Return [x, y] of the center of cell containing provided text 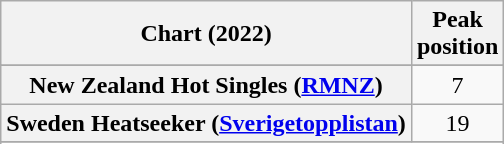
New Zealand Hot Singles (RMNZ) [206, 85]
Chart (2022) [206, 34]
Sweden Heatseeker (Sverigetopplistan) [206, 123]
19 [457, 123]
7 [457, 85]
Peakposition [457, 34]
